For the text-containing cell, return its midpoint in (x, y) coordinate format. 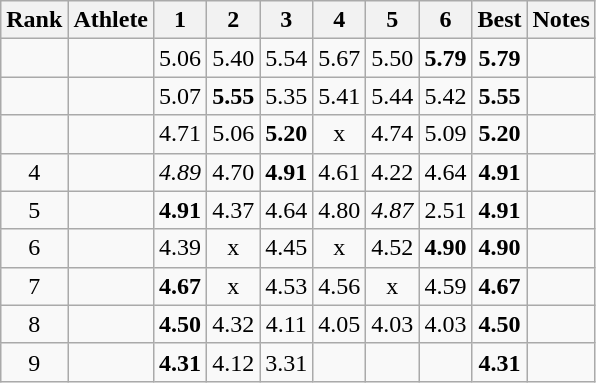
4.89 (180, 172)
Best (500, 20)
5.44 (392, 96)
4.56 (340, 286)
4.37 (234, 210)
5.35 (286, 96)
4.80 (340, 210)
4.59 (446, 286)
5.41 (340, 96)
4.70 (234, 172)
4.05 (340, 324)
4.61 (340, 172)
5.42 (446, 96)
5.40 (234, 58)
4.12 (234, 362)
8 (34, 324)
5.50 (392, 58)
4.52 (392, 248)
4.87 (392, 210)
Notes (561, 20)
5.07 (180, 96)
5.09 (446, 134)
4.11 (286, 324)
4.32 (234, 324)
Athlete (111, 20)
4.71 (180, 134)
7 (34, 286)
1 (180, 20)
3.31 (286, 362)
2 (234, 20)
4.39 (180, 248)
2.51 (446, 210)
Rank (34, 20)
3 (286, 20)
9 (34, 362)
5.54 (286, 58)
4.22 (392, 172)
4.53 (286, 286)
4.45 (286, 248)
4.74 (392, 134)
5.67 (340, 58)
